Find where the given text appears and provide that cell's center as (X, Y) coordinate. 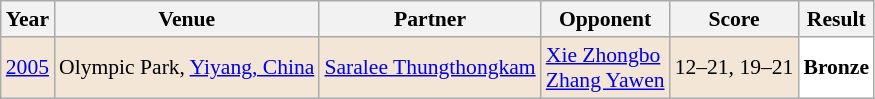
12–21, 19–21 (734, 68)
Olympic Park, Yiyang, China (186, 68)
Saralee Thungthongkam (430, 68)
Xie Zhongbo Zhang Yawen (606, 68)
Venue (186, 19)
Result (836, 19)
Partner (430, 19)
Score (734, 19)
Year (28, 19)
Opponent (606, 19)
2005 (28, 68)
Bronze (836, 68)
